Extract the [x, y] coordinate from the center of the cell holding the provided text.  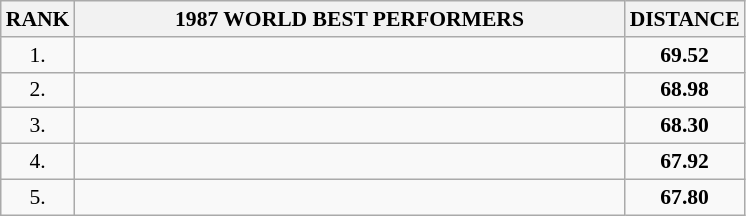
DISTANCE [685, 19]
68.30 [685, 126]
3. [38, 126]
67.80 [685, 197]
1987 WORLD BEST PERFORMERS [349, 19]
2. [38, 90]
68.98 [685, 90]
5. [38, 197]
67.92 [685, 162]
4. [38, 162]
RANK [38, 19]
1. [38, 55]
69.52 [685, 55]
